Identify which cell holds the provided text, then report its (x, y) central coordinate. 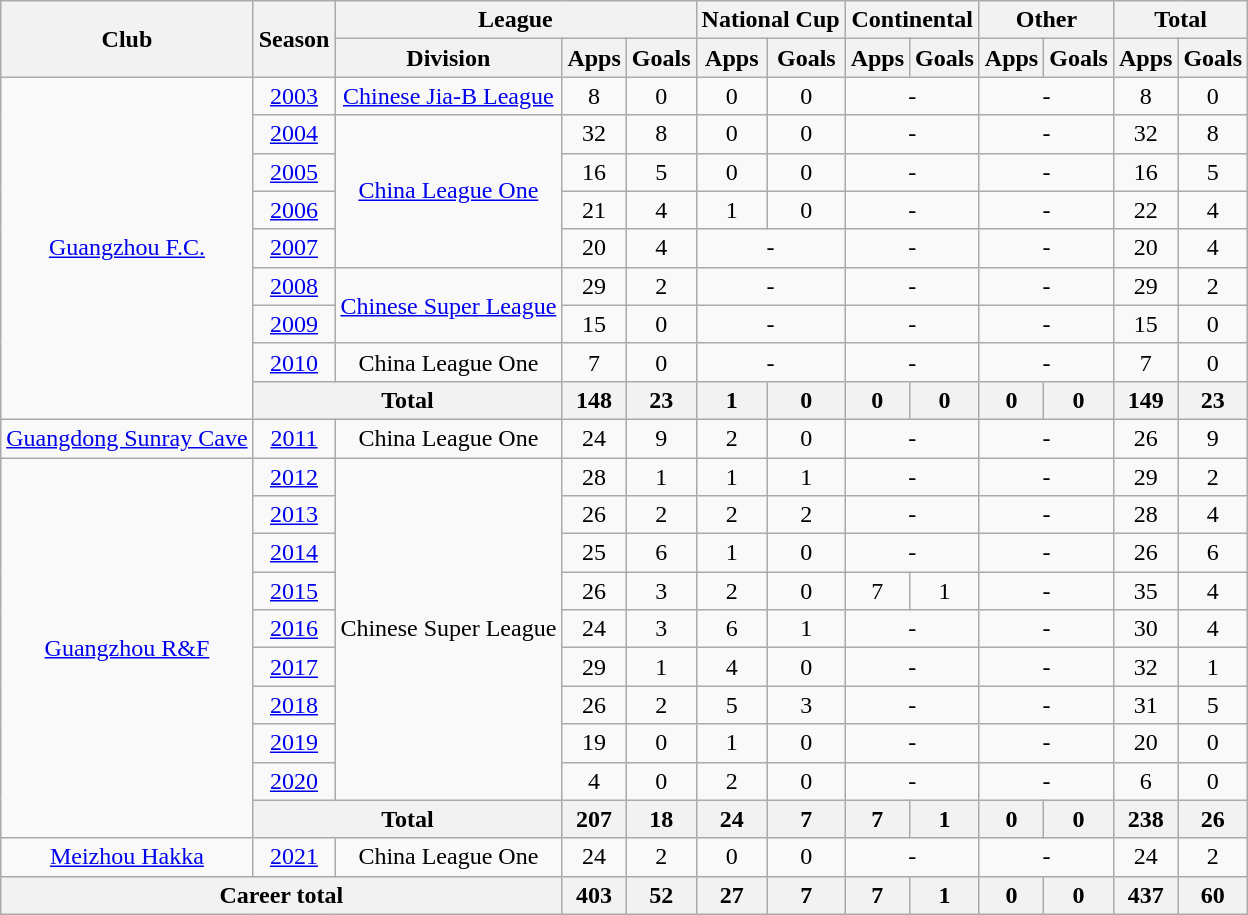
Club (127, 39)
2021 (294, 857)
148 (594, 400)
19 (594, 743)
27 (732, 895)
2010 (294, 362)
Division (448, 58)
Continental (912, 20)
2003 (294, 96)
149 (1145, 400)
2011 (294, 438)
2006 (294, 210)
31 (1145, 705)
21 (594, 210)
League (516, 20)
Chinese Jia-B League (448, 96)
207 (594, 819)
403 (594, 895)
60 (1213, 895)
2019 (294, 743)
Career total (282, 895)
22 (1145, 210)
Guangzhou R&F (127, 648)
2008 (294, 286)
2015 (294, 591)
Other (1046, 20)
2005 (294, 172)
25 (594, 553)
2016 (294, 629)
2012 (294, 477)
National Cup (770, 20)
2013 (294, 515)
2018 (294, 705)
2020 (294, 781)
238 (1145, 819)
2017 (294, 667)
Guangdong Sunray Cave (127, 438)
35 (1145, 591)
2009 (294, 324)
30 (1145, 629)
52 (661, 895)
18 (661, 819)
2007 (294, 248)
437 (1145, 895)
2004 (294, 134)
Meizhou Hakka (127, 857)
Season (294, 39)
Guangzhou F.C. (127, 248)
2014 (294, 553)
